For the text-containing cell, return its midpoint in (X, Y) coordinate format. 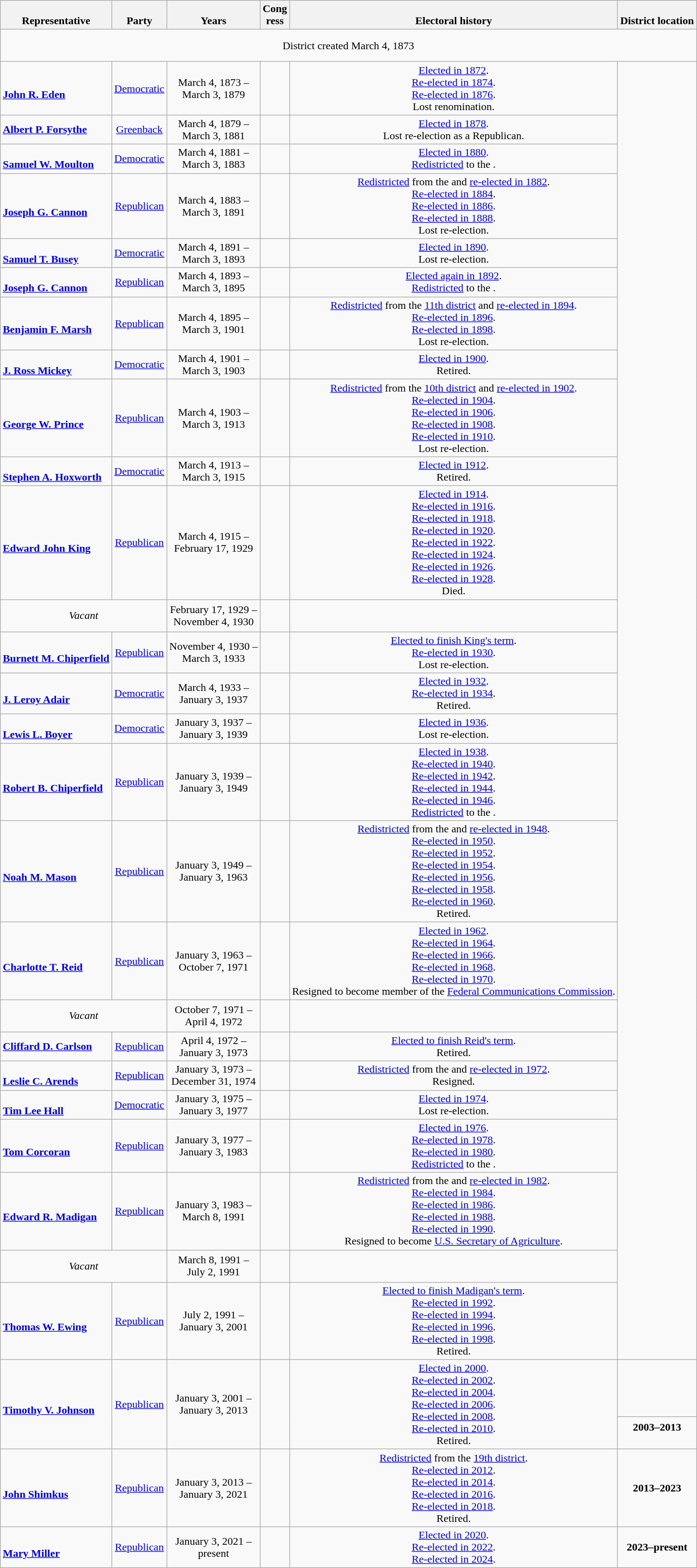
March 4, 1881 –March 3, 1883 (214, 158)
Timothy V. Johnson (56, 1404)
March 4, 1895 –March 3, 1901 (214, 323)
January 3, 1949 –January 3, 1963 (214, 872)
Elected in 2000.Re-elected in 2002.Re-elected in 2004.Re-elected in 2006.Re-elected in 2008.Re-elected in 2010.Retired. (454, 1404)
Redistricted from the and re-elected in 1972.Resigned. (454, 1076)
March 4, 1903 –March 3, 1913 (214, 418)
Electoral history (454, 15)
January 3, 1973 –December 31, 1974 (214, 1076)
District created March 4, 1873 (348, 46)
Stephen A. Hoxworth (56, 471)
Elected in 1912.Retired. (454, 471)
March 4, 1891 –March 3, 1893 (214, 253)
Elected in 1974.Lost re-election. (454, 1104)
March 4, 1873 –March 3, 1879 (214, 89)
2013–2023 (657, 1487)
Mary Miller (56, 1547)
March 8, 1991 –July 2, 1991 (214, 1266)
Tom Corcoran (56, 1146)
Elected to finish Madigan's term.Re-elected in 1992.Re-elected in 1994.Re-elected in 1996.Re-elected in 1998.Retired. (454, 1321)
Elected to finish King's term.Re-elected in 1930.Lost re-election. (454, 652)
Elected in 1880.Redistricted to the . (454, 158)
Cliffard D. Carlson (56, 1046)
Edward R. Madigan (56, 1211)
Greenback (140, 130)
January 3, 1939 –January 3, 1949 (214, 782)
Party (140, 15)
March 4, 1901 –March 3, 1903 (214, 364)
2003–2013 (657, 1433)
March 4, 1879 –March 3, 1881 (214, 130)
District location (657, 15)
Burnett M. Chiperfield (56, 652)
January 3, 1977 –January 3, 1983 (214, 1146)
Redistricted from the and re-elected in 1882.Re-elected in 1884.Re-elected in 1886. Re-elected in 1888.Lost re-election. (454, 206)
John R. Eden (56, 89)
January 3, 2021 –present (214, 1547)
2023–present (657, 1547)
Edward John King (56, 542)
Thomas W. Ewing (56, 1321)
Congress (275, 15)
Elected in 1976.Re-elected in 1978.Re-elected in 1980.Redistricted to the . (454, 1146)
March 4, 1933 –January 3, 1937 (214, 694)
March 4, 1913 –March 3, 1915 (214, 471)
Elected in 1900.Retired. (454, 364)
Robert B. Chiperfield (56, 782)
Elected in 2020.Re-elected in 2022.Re-elected in 2024. (454, 1547)
Benjamin F. Marsh (56, 323)
March 4, 1883 –March 3, 1891 (214, 206)
January 3, 1937 –January 3, 1939 (214, 729)
Elected in 1936.Lost re-election. (454, 729)
Samuel T. Busey (56, 253)
Elected again in 1892.Redistricted to the . (454, 282)
J. Leroy Adair (56, 694)
January 3, 1983 –March 8, 1991 (214, 1211)
Albert P. Forsythe (56, 130)
Noah M. Mason (56, 872)
Elected in 1932.Re-elected in 1934.Retired. (454, 694)
Redistricted from the 19th district.Re-elected in 2012.Re-elected in 2014.Re-elected in 2016.Re-elected in 2018.Retired. (454, 1487)
January 3, 1975 –January 3, 1977 (214, 1104)
John Shimkus (56, 1487)
November 4, 1930 –March 3, 1933 (214, 652)
Elected in 1938.Re-elected in 1940.Re-elected in 1942.Re-elected in 1944.Re-elected in 1946.Redistricted to the . (454, 782)
October 7, 1971 –April 4, 1972 (214, 1016)
Elected in 1872.Re-elected in 1874.Re-elected in 1876.Lost renomination. (454, 89)
Elected in 1890.Lost re-election. (454, 253)
Elected in 1878.Lost re-election as a Republican. (454, 130)
Elected to finish Reid's term.Retired. (454, 1046)
Charlotte T. Reid (56, 961)
Tim Lee Hall (56, 1104)
J. Ross Mickey (56, 364)
July 2, 1991 –January 3, 2001 (214, 1321)
Samuel W. Moulton (56, 158)
March 4, 1915 –February 17, 1929 (214, 542)
Years (214, 15)
January 3, 1963 –October 7, 1971 (214, 961)
Lewis L. Boyer (56, 729)
February 17, 1929 –November 4, 1930 (214, 616)
George W. Prince (56, 418)
Redistricted from the 11th district and re-elected in 1894.Re-elected in 1896.Re-elected in 1898.Lost re-election. (454, 323)
March 4, 1893 –March 3, 1895 (214, 282)
Representative (56, 15)
Leslie C. Arends (56, 1076)
January 3, 2013 –January 3, 2021 (214, 1487)
January 3, 2001 –January 3, 2013 (214, 1404)
April 4, 1972 –January 3, 1973 (214, 1046)
